From the cell containing the given text, extract its center point as [X, Y] coordinate. 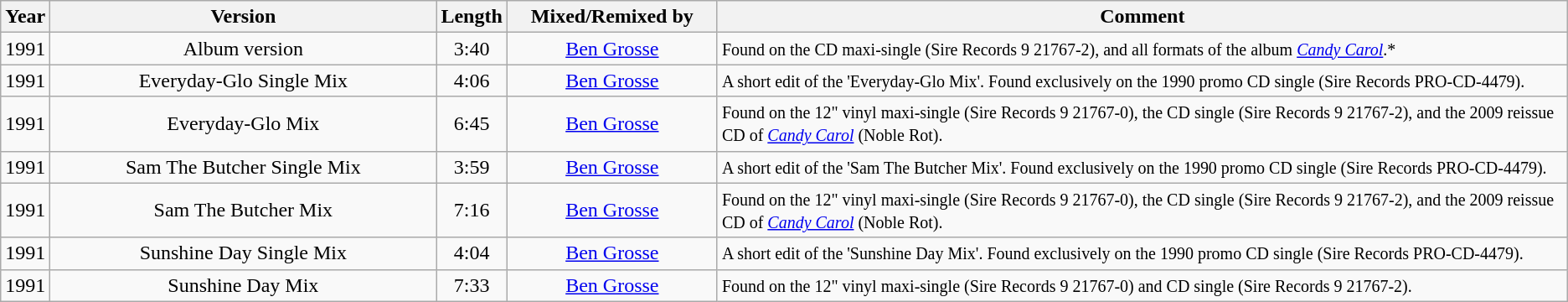
Sam The Butcher Single Mix [243, 167]
Comment [1142, 17]
A short edit of the 'Everyday-Glo Mix'. Found exclusively on the 1990 promo CD single (Sire Records PRO-CD-4479). [1142, 81]
Sunshine Day Mix [243, 285]
3:40 [472, 49]
6:45 [472, 124]
7:16 [472, 210]
Length [472, 17]
Sam The Butcher Mix [243, 210]
Mixed/Remixed by [611, 17]
Everyday-Glo Mix [243, 124]
Album version [243, 49]
Found on the 12" vinyl maxi-single (Sire Records 9 21767-0) and CD single (Sire Records 9 21767-2). [1142, 285]
A short edit of the 'Sunshine Day Mix'. Found exclusively on the 1990 promo CD single (Sire Records PRO-CD-4479). [1142, 253]
A short edit of the 'Sam The Butcher Mix'. Found exclusively on the 1990 promo CD single (Sire Records PRO-CD-4479). [1142, 167]
4:06 [472, 81]
3:59 [472, 167]
7:33 [472, 285]
Year [25, 17]
Sunshine Day Single Mix [243, 253]
4:04 [472, 253]
Everyday-Glo Single Mix [243, 81]
Version [243, 17]
Found on the CD maxi-single (Sire Records 9 21767-2), and all formats of the album Candy Carol.* [1142, 49]
